Return (x, y) of the center of cell containing provided text 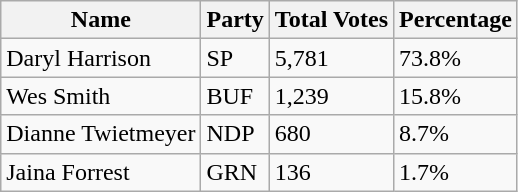
Percentage (456, 20)
136 (331, 172)
8.7% (456, 134)
73.8% (456, 58)
Name (101, 20)
Jaina Forrest (101, 172)
SP (235, 58)
1.7% (456, 172)
Wes Smith (101, 96)
680 (331, 134)
1,239 (331, 96)
Total Votes (331, 20)
5,781 (331, 58)
Daryl Harrison (101, 58)
Party (235, 20)
BUF (235, 96)
NDP (235, 134)
GRN (235, 172)
15.8% (456, 96)
Dianne Twietmeyer (101, 134)
